Extract the (X, Y) coordinate from the center of the cell holding the provided text.  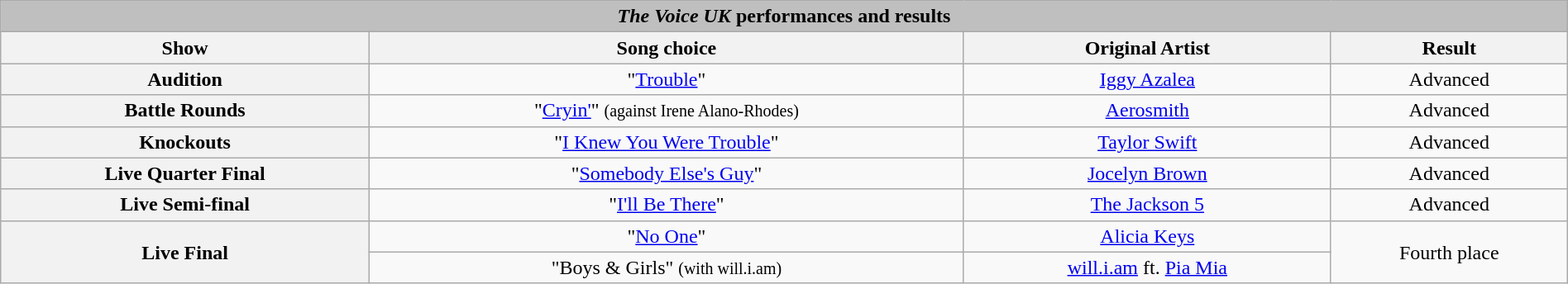
will.i.am ft. Pia Mia (1147, 267)
Result (1449, 48)
"No One" (667, 236)
Battle Rounds (185, 111)
Live Final (185, 252)
Knockouts (185, 142)
"I Knew You Were Trouble" (667, 142)
Alicia Keys (1147, 236)
"Trouble" (667, 79)
The Jackson 5 (1147, 205)
Original Artist (1147, 48)
Live Quarter Final (185, 173)
Aerosmith (1147, 111)
"Somebody Else's Guy" (667, 173)
Live Semi-final (185, 205)
Taylor Swift (1147, 142)
Fourth place (1449, 252)
Iggy Azalea (1147, 79)
Audition (185, 79)
Jocelyn Brown (1147, 173)
The Voice UK performances and results (784, 17)
Show (185, 48)
"Boys & Girls" (with will.i.am) (667, 267)
"Cryin'" (against Irene Alano-Rhodes) (667, 111)
Song choice (667, 48)
"I'll Be There" (667, 205)
